Detect which cell encompasses the target text, then output its (X, Y) center coordinate. 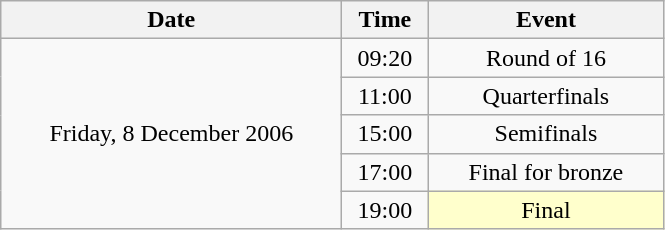
Final for bronze (546, 172)
19:00 (385, 210)
Friday, 8 December 2006 (172, 134)
09:20 (385, 58)
Quarterfinals (546, 96)
Date (172, 20)
Semifinals (546, 134)
Time (385, 20)
15:00 (385, 134)
11:00 (385, 96)
Final (546, 210)
Event (546, 20)
Round of 16 (546, 58)
17:00 (385, 172)
